For the text-containing cell, return its midpoint in (X, Y) coordinate format. 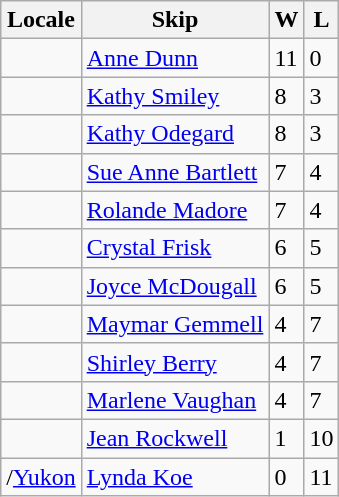
Joyce McDougall (175, 286)
Jean Rockwell (175, 438)
L (322, 20)
Sue Anne Bartlett (175, 172)
Maymar Gemmell (175, 324)
Kathy Odegard (175, 134)
Lynda Koe (175, 477)
Shirley Berry (175, 362)
Skip (175, 20)
Marlene Vaughan (175, 400)
W (286, 20)
Kathy Smiley (175, 96)
Anne Dunn (175, 58)
1 (286, 438)
Locale (41, 20)
Crystal Frisk (175, 248)
10 (322, 438)
Rolande Madore (175, 210)
/Yukon (41, 477)
